Return [X, Y] of the center of cell containing provided text 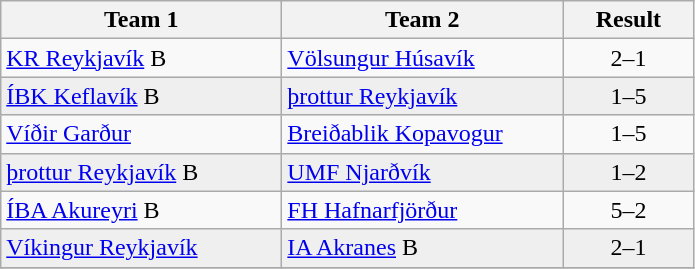
FH Hafnarfjörður [422, 210]
Result [628, 20]
Völsungur Húsavík [422, 58]
Team 2 [422, 20]
ÍBK Keflavík B [142, 96]
Team 1 [142, 20]
UMF Njarðvík [422, 172]
Víkingur Reykjavík [142, 248]
þrottur Reykjavík [422, 96]
1–2 [628, 172]
Breiðablik Kopavogur [422, 134]
5–2 [628, 210]
þrottur Reykjavík B [142, 172]
ÍBA Akureyri B [142, 210]
Víðir Garður [142, 134]
KR Reykjavík B [142, 58]
IA Akranes B [422, 248]
